Capture the cell that displays the provided text and extract its (X, Y) central coordinate. 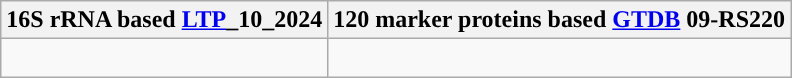
16S rRNA based LTP_10_2024 (164, 20)
120 marker proteins based GTDB 09-RS220 (560, 20)
